Search for the cell housing the specified text and yield its (X, Y) center coordinate. 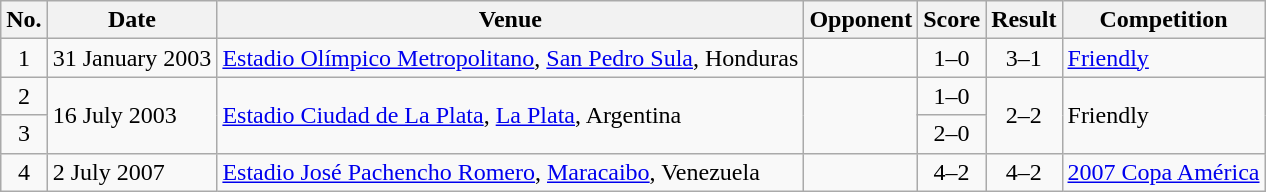
Estadio Ciudad de La Plata, La Plata, Argentina (510, 115)
Estadio Olímpico Metropolitano, San Pedro Sula, Honduras (510, 58)
Date (132, 20)
2 July 2007 (132, 172)
Estadio José Pachencho Romero, Maracaibo, Venezuela (510, 172)
2 (24, 96)
31 January 2003 (132, 58)
Opponent (861, 20)
Venue (510, 20)
Score (952, 20)
2–2 (1024, 115)
4 (24, 172)
3–1 (1024, 58)
3 (24, 134)
Result (1024, 20)
No. (24, 20)
2007 Copa América (1164, 172)
16 July 2003 (132, 115)
2–0 (952, 134)
1 (24, 58)
Competition (1164, 20)
